Determine the [x, y] coordinate at the center of the cell enclosing the given text.  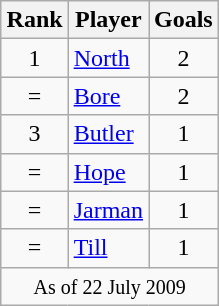
North [108, 58]
Jarman [108, 210]
As of 22 July 2009 [110, 286]
Till [108, 248]
3 [34, 134]
Butler [108, 134]
Player [108, 20]
Rank [34, 20]
Goals [183, 20]
Hope [108, 172]
Bore [108, 96]
